Determine the (x, y) coordinate at the center of the cell enclosing the given text.  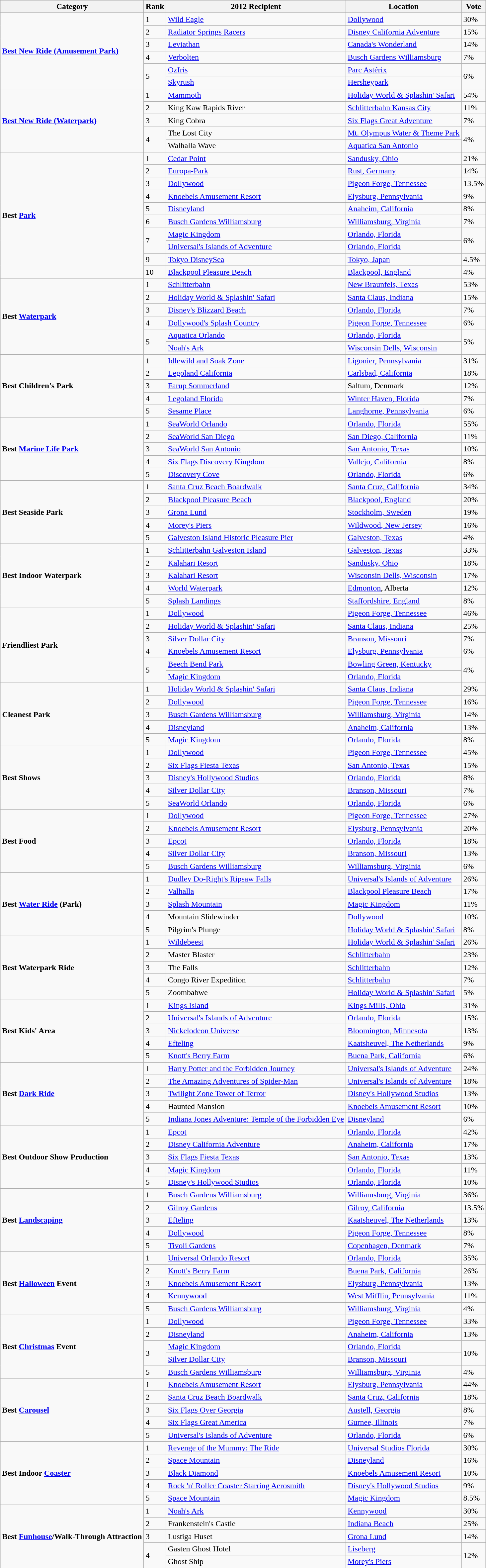
Best Water Ride (Park) (72, 904)
Edmonton, Alberta (404, 588)
36% (473, 1195)
San Diego, California (404, 436)
SeaWorld San Antonio (256, 449)
Harry Potter and the Forbidden Journey (256, 1068)
Indiana Jones Adventure: Temple of the Forbidden Eye (256, 1119)
Gilroy, California (404, 1208)
23% (473, 955)
Best Outdoor Show Production (72, 1157)
Ligonier, Pennsylvania (404, 360)
Location (404, 7)
Best Christmas Event (72, 1346)
Best Waterpark Ride (72, 967)
19% (473, 512)
Pilgrim's Plunge (256, 929)
Six Flags Discovery Kingdom (256, 462)
Aquatica San Antonio (404, 145)
Saltum, Denmark (404, 386)
55% (473, 424)
Mt. Olympus Water & Theme Park (404, 133)
Best New Ride (Amusement Park) (72, 51)
Best Park (72, 215)
Best Indoor Coaster (72, 1473)
Best Dark Ride (72, 1094)
Universal Orlando Resort (256, 1258)
45% (473, 752)
King Kaw Rapids River (256, 108)
Idlewild and Soak Zone (256, 360)
Best Kids' Area (72, 1031)
46% (473, 613)
Disney's Blizzard Beach (256, 310)
Best Children's Park (72, 386)
Legoland Florida (256, 399)
Splash Mountain (256, 904)
Category (72, 7)
Twilight Zone Tower of Terror (256, 1094)
The Amazing Adventures of Spider-Man (256, 1081)
53% (473, 285)
Best Halloween Event (72, 1283)
Carlsbad, California (404, 373)
Parc Astérix (404, 70)
Rock 'n' Roller Coaster Starring Aerosmith (256, 1486)
Zoombabwe (256, 993)
Mountain Slidewinder (256, 917)
21% (473, 158)
Skyrush (256, 82)
New Braunfels, Texas (404, 285)
Friendliest Park (72, 645)
27% (473, 816)
Stockholm, Sweden (404, 512)
West Mifflin, Pennsylvania (404, 1296)
6 (155, 222)
35% (473, 1258)
Nickelodeon Universe (256, 1031)
Best New Ride (Waterpark) (72, 120)
Europa-Park (256, 171)
44% (473, 1385)
Ghost Ship (256, 1561)
Hersheypark (404, 82)
Farup Sommerland (256, 386)
Vote (473, 7)
OzIris (256, 70)
Splash Landings (256, 601)
Legoland California (256, 373)
Schlitterbahn Kansas City (404, 108)
Gasten Ghost Hotel (256, 1549)
Kings Mills, Ohio (404, 1005)
Indiana Beach (404, 1523)
Tokyo DisneySea (256, 259)
Mammoth (256, 95)
7 (155, 240)
King Cobra (256, 120)
54% (473, 95)
Tivoli Gardens (256, 1245)
Rank (155, 7)
Best Food (72, 841)
Best Shows (72, 778)
World Waterpark (256, 588)
Six Flags Great America (256, 1423)
Six Flags Over Georgia (256, 1410)
Walhalla Wave (256, 145)
Austell, Georgia (404, 1410)
Universal Studios Florida (404, 1448)
Master Blaster (256, 955)
The Falls (256, 968)
Canada's Wonderland (404, 45)
Vallejo, California (404, 462)
Best Waterpark (72, 316)
Revenge of the Mummy: The Ride (256, 1448)
SeaWorld San Diego (256, 436)
Valhalla (256, 891)
Aquatica Orlando (256, 335)
Schlitterbahn Galveston Island (256, 550)
Beech Bend Park (256, 664)
Copenhagen, Denmark (404, 1245)
Galveston Island Historic Pleasure Pier (256, 537)
4.5% (473, 259)
Black Diamond (256, 1473)
Cedar Point (256, 158)
Liseberg (404, 1549)
Congo River Expedition (256, 980)
The Lost City (256, 133)
Staffordshire, England (404, 601)
Best Indoor Waterpark (72, 575)
24% (473, 1068)
Leviathan (256, 45)
Sesame Place (256, 411)
Best Marine Life Park (72, 449)
Radiator Springs Racers (256, 32)
Frankenstein's Castle (256, 1523)
Six Flags Great Adventure (404, 120)
Dollywood's Splash Country (256, 323)
Wild Eagle (256, 19)
29% (473, 689)
Best Carousel (72, 1410)
Gurnee, Illinois (404, 1423)
Winter Haven, Florida (404, 399)
Discovery Cove (256, 474)
Lustiga Huset (256, 1536)
8.5% (473, 1498)
2012 Recipient (256, 7)
42% (473, 1132)
Tokyo, Japan (404, 259)
10 (155, 272)
Wildebeest (256, 942)
Cleanest Park (72, 714)
Best Landscaping (72, 1220)
Gilroy Gardens (256, 1208)
9 (155, 259)
Bloomington, Minnesota (404, 1031)
Kings Island (256, 1005)
Rust, Germany (404, 171)
Verbolten (256, 57)
Haunted Mansion (256, 1106)
Langhorne, Pennsylvania (404, 411)
34% (473, 487)
Bowling Green, Kentucky (404, 664)
Wildwood, New Jersey (404, 525)
Dudley Do-Right's Ripsaw Falls (256, 879)
Best Seaside Park (72, 512)
Best Funhouse/Walk-Through Attraction (72, 1536)
